Locate the cell with the specified text and output its [x, y] center coordinate. 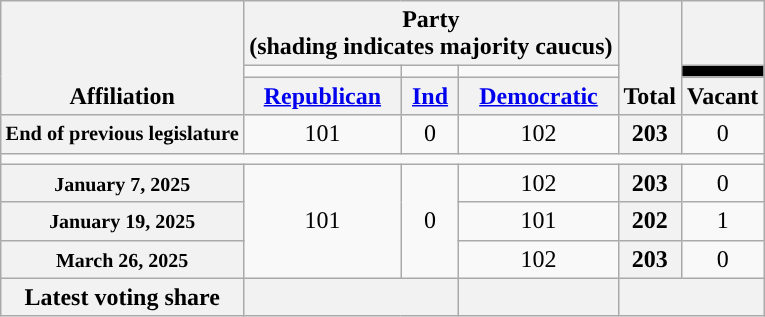
Affiliation [122, 58]
March 26, 2025 [122, 259]
1 [723, 221]
Ind [430, 96]
202 [650, 221]
January 7, 2025 [122, 183]
Vacant [723, 96]
January 19, 2025 [122, 221]
Republican [323, 96]
Democratic [538, 96]
Party (shading indicates majority caucus) [431, 34]
Total [650, 58]
End of previous legislature [122, 134]
Latest voting share [122, 297]
